Output the (X, Y) coordinate of the center of the cell containing the given text.  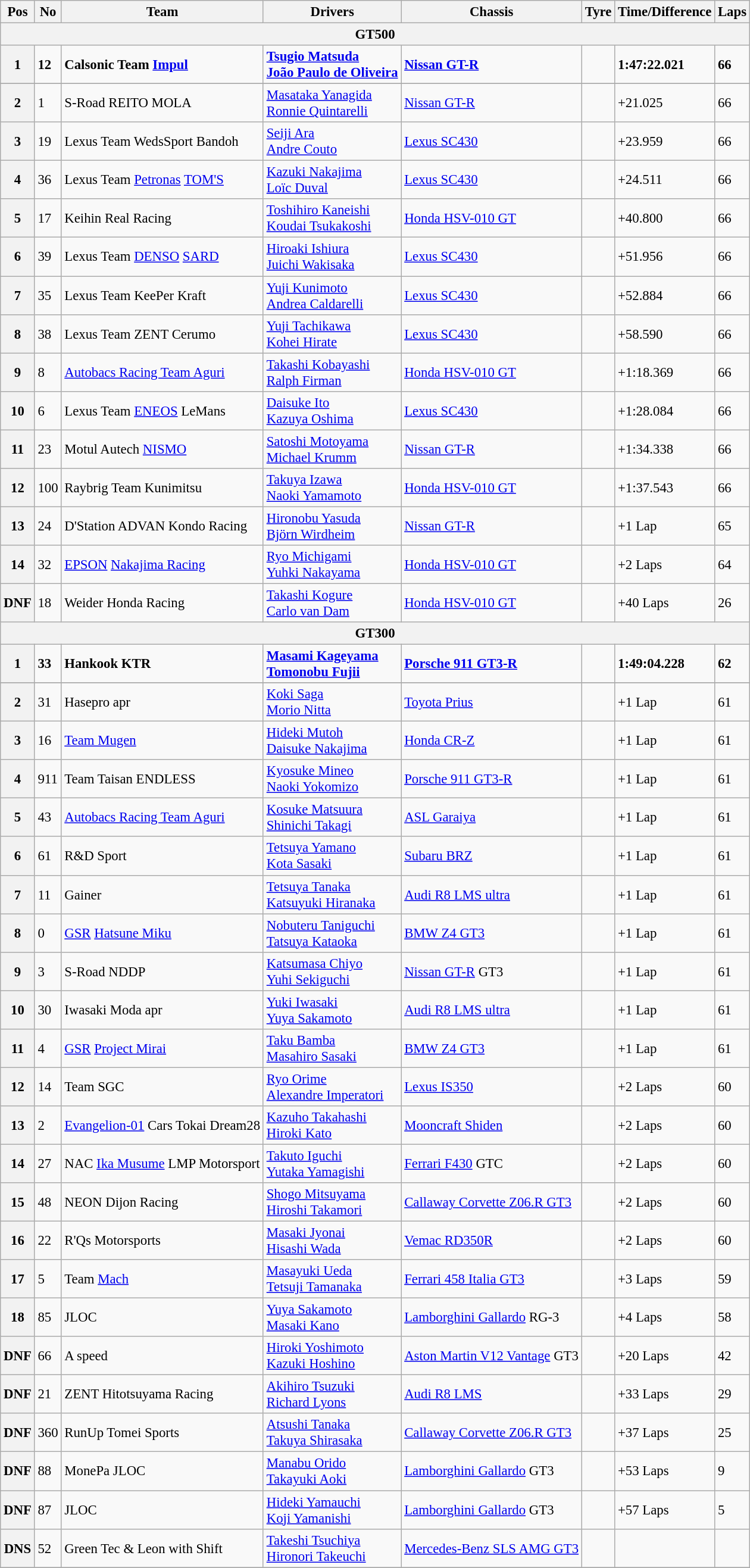
Nissan GT-R GT3 (492, 972)
19 (48, 142)
35 (48, 295)
Tyre (598, 12)
Toshihiro Kaneishi Koudai Tsukakoshi (332, 218)
0 (48, 933)
15 (18, 1202)
NAC Ika Musume LMP Motorsport (162, 1163)
S-Road NDDP (162, 972)
Manabu Orido Takayuki Aoki (332, 1472)
360 (48, 1432)
Ferrari F430 GTC (492, 1163)
Tsugio Matsuda João Paulo de Oliveira (332, 64)
100 (48, 488)
Motul Autech NISMO (162, 449)
Hironobu Yasuda Björn Wirdheim (332, 526)
Lexus Team Petronas TOM'S (162, 180)
Kazuho Takahashi Hiroki Kato (332, 1125)
26 (732, 602)
Lexus Team KeePer Kraft (162, 295)
Yuji Tachikawa Kohei Hirate (332, 333)
Lexus Team DENSO SARD (162, 257)
Hiroaki Ishiura Juichi Wakisaka (332, 257)
Gainer (162, 894)
1:47:22.021 (665, 64)
Hideki Yamauchi Koji Yamanishi (332, 1510)
Subaru BRZ (492, 856)
25 (732, 1432)
Yuki Iwasaki Yuya Sakamoto (332, 1010)
Masataka Yanagida Ronnie Quintarelli (332, 104)
Hankook KTR (162, 664)
Yuji Kunimoto Andrea Caldarelli (332, 295)
Iwasaki Moda apr (162, 1010)
Hiroki Yoshimoto Kazuki Hoshino (332, 1356)
39 (48, 257)
911 (48, 779)
Audi R8 LMS (492, 1394)
Drivers (332, 12)
32 (48, 564)
NEON Dijon Racing (162, 1202)
GSR Project Mirai (162, 1049)
Laps (732, 12)
Keihin Real Racing (162, 218)
Katsumasa Chiyo Yuhi Sekiguchi (332, 972)
58 (732, 1318)
24 (48, 526)
Tetsuya Tanaka Katsuyuki Hiranaka (332, 894)
+1:28.084 (665, 411)
Takashi Kobayashi Ralph Firman (332, 373)
36 (48, 180)
Weider Honda Racing (162, 602)
GSR Hatsune Miku (162, 933)
Aston Martin V12 Vantage GT3 (492, 1356)
Lamborghini Gallardo RG-3 (492, 1318)
Lexus Team ENEOS LeMans (162, 411)
Satoshi Motoyama Michael Krumm (332, 449)
+37 Laps (665, 1432)
Green Tec & Leon with Shift (162, 1548)
30 (48, 1010)
Team SGC (162, 1087)
64 (732, 564)
Mooncraft Shiden (492, 1125)
Atsushi Tanaka Takuya Shirasaka (332, 1432)
42 (732, 1356)
Takuto Iguchi Yutaka Yamagishi (332, 1163)
27 (48, 1163)
Honda CR-Z (492, 741)
52 (48, 1548)
+20 Laps (665, 1356)
87 (48, 1510)
RunUp Tomei Sports (162, 1432)
+1:18.369 (665, 373)
Kosuke Matsuura Shinichi Takagi (332, 818)
Masami Kageyama Tomonobu Fujii (332, 664)
EPSON Nakajima Racing (162, 564)
Mercedes-Benz SLS AMG GT3 (492, 1548)
38 (48, 333)
85 (48, 1318)
33 (48, 664)
Koki Saga Morio Nitta (332, 702)
59 (732, 1279)
Team Mugen (162, 741)
+40.800 (665, 218)
+23.959 (665, 142)
Hideki Mutoh Daisuke Nakajima (332, 741)
+4 Laps (665, 1318)
Kyosuke Mineo Naoki Yokomizo (332, 779)
Calsonic Team Impul (162, 64)
1:49:04.228 (665, 664)
R'Qs Motorsports (162, 1241)
+24.511 (665, 180)
Time/Difference (665, 12)
Lexus Team WedsSport Bandoh (162, 142)
Ryo Orime Alexandre Imperatori (332, 1087)
Takashi Kogure Carlo van Dam (332, 602)
+21.025 (665, 104)
Vemac RD350R (492, 1241)
Chassis (492, 12)
Lexus Team ZENT Cerumo (162, 333)
Taku Bamba Masahiro Sasaki (332, 1049)
DNS (18, 1548)
Masayuki Ueda Tetsuji Tamanaka (332, 1279)
GT500 (375, 35)
62 (732, 664)
MonePa JLOC (162, 1472)
Masaki Jyonai Hisashi Wada (332, 1241)
29 (732, 1394)
Seiji Ara Andre Couto (332, 142)
Kazuki Nakajima Loïc Duval (332, 180)
23 (48, 449)
No (48, 12)
+57 Laps (665, 1510)
Tetsuya Yamano Kota Sasaki (332, 856)
Takuya Izawa Naoki Yamamoto (332, 488)
Nobuteru Taniguchi Tatsuya Kataoka (332, 933)
+40 Laps (665, 602)
+3 Laps (665, 1279)
ZENT Hitotsuyama Racing (162, 1394)
21 (48, 1394)
Evangelion-01 Cars Tokai Dream28 (162, 1125)
+1:34.338 (665, 449)
48 (48, 1202)
Team (162, 12)
+58.590 (665, 333)
Akihiro Tsuzuki Richard Lyons (332, 1394)
Hasepro apr (162, 702)
31 (48, 702)
+51.956 (665, 257)
Toyota Prius (492, 702)
22 (48, 1241)
+53 Laps (665, 1472)
Raybrig Team Kunimitsu (162, 488)
S-Road REITO MOLA (162, 104)
Shogo Mitsuyama Hiroshi Takamori (332, 1202)
+33 Laps (665, 1394)
Pos (18, 12)
GT300 (375, 633)
Team Taisan ENDLESS (162, 779)
Ryo Michigami Yuhki Nakayama (332, 564)
D'Station ADVAN Kondo Racing (162, 526)
+1:37.543 (665, 488)
Lexus IS350 (492, 1087)
Yuya Sakamoto Masaki Kano (332, 1318)
ASL Garaiya (492, 818)
R&D Sport (162, 856)
88 (48, 1472)
+52.884 (665, 295)
43 (48, 818)
Takeshi Tsuchiya Hironori Takeuchi (332, 1548)
A speed (162, 1356)
Team Mach (162, 1279)
Daisuke Ito Kazuya Oshima (332, 411)
65 (732, 526)
Ferrari 458 Italia GT3 (492, 1279)
